Locate the cell with the specified text and output its (x, y) center coordinate. 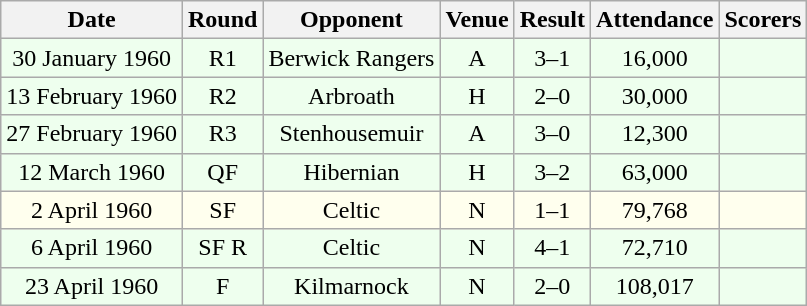
Venue (477, 20)
72,710 (655, 248)
6 April 1960 (92, 248)
30,000 (655, 96)
Berwick Rangers (352, 58)
27 February 1960 (92, 134)
QF (222, 172)
3–1 (552, 58)
30 January 1960 (92, 58)
R3 (222, 134)
Scorers (763, 20)
79,768 (655, 210)
16,000 (655, 58)
2 April 1960 (92, 210)
Opponent (352, 20)
23 April 1960 (92, 286)
R1 (222, 58)
63,000 (655, 172)
4–1 (552, 248)
12,300 (655, 134)
Date (92, 20)
3–2 (552, 172)
SF (222, 210)
13 February 1960 (92, 96)
Result (552, 20)
Hibernian (352, 172)
R2 (222, 96)
Kilmarnock (352, 286)
1–1 (552, 210)
F (222, 286)
Attendance (655, 20)
3–0 (552, 134)
Stenhousemuir (352, 134)
SF R (222, 248)
Round (222, 20)
12 March 1960 (92, 172)
108,017 (655, 286)
Arbroath (352, 96)
